Pinpoint the cell where the given text exists, returning its (x, y) midpoint coordinate. 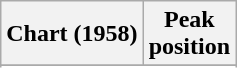
Chart (1958) (72, 34)
Peakposition (189, 34)
